Extract the [X, Y] coordinate from the center of the cell holding the provided text.  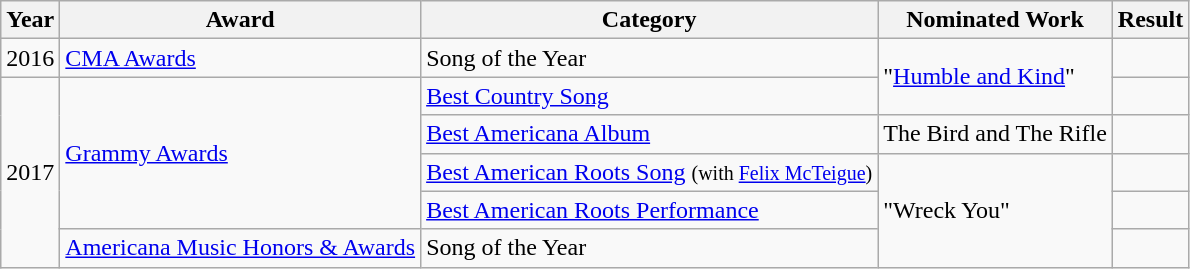
Best Americana Album [650, 134]
Americana Music Honors & Awards [240, 248]
2016 [30, 58]
Award [240, 20]
Year [30, 20]
Grammy Awards [240, 153]
Category [650, 20]
CMA Awards [240, 58]
2017 [30, 172]
Best Country Song [650, 96]
Nominated Work [996, 20]
Best American Roots Song (with Felix McTeigue) [650, 172]
Best American Roots Performance [650, 210]
"Wreck You" [996, 210]
Result [1150, 20]
The Bird and The Rifle [996, 134]
"Humble and Kind" [996, 77]
